For the text-containing cell, return its midpoint in (X, Y) coordinate format. 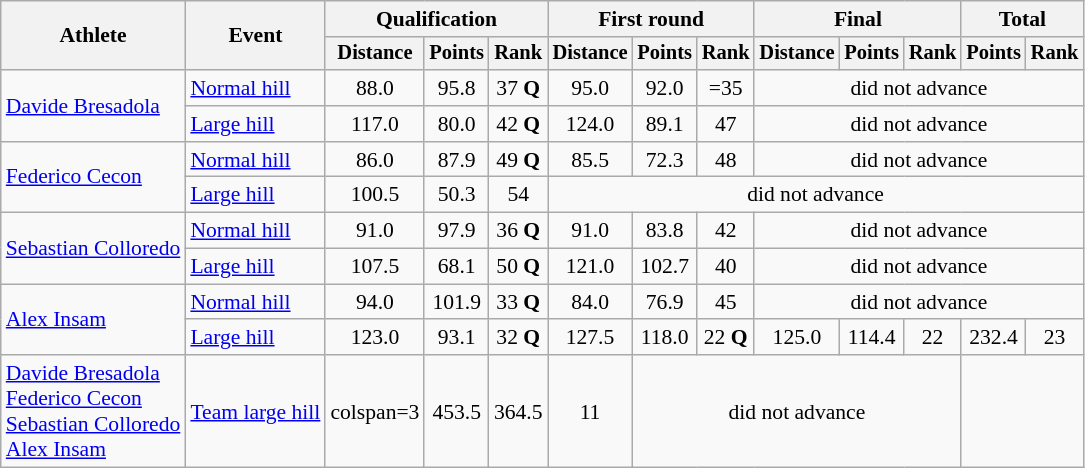
Davide BresadolaFederico CeconSebastian ColloredoAlex Insam (94, 411)
Alex Insam (94, 320)
Federico Cecon (94, 178)
89.1 (664, 124)
48 (726, 160)
50 Q (518, 267)
95.8 (456, 88)
121.0 (590, 267)
23 (1055, 338)
Total (1022, 19)
87.9 (456, 160)
83.8 (664, 231)
107.5 (374, 267)
124.0 (590, 124)
114.4 (871, 338)
76.9 (664, 302)
88.0 (374, 88)
45 (726, 302)
colspan=3 (374, 411)
68.1 (456, 267)
101.9 (456, 302)
102.7 (664, 267)
364.5 (518, 411)
32 Q (518, 338)
84.0 (590, 302)
94.0 (374, 302)
Team large hill (255, 411)
72.3 (664, 160)
125.0 (796, 338)
80.0 (456, 124)
Athlete (94, 36)
22 (933, 338)
54 (518, 195)
36 Q (518, 231)
=35 (726, 88)
37 Q (518, 88)
49 Q (518, 160)
118.0 (664, 338)
97.9 (456, 231)
22 Q (726, 338)
First round (652, 19)
123.0 (374, 338)
100.5 (374, 195)
11 (590, 411)
Davide Bresadola (94, 106)
Final (858, 19)
127.5 (590, 338)
95.0 (590, 88)
42 (726, 231)
50.3 (456, 195)
42 Q (518, 124)
117.0 (374, 124)
93.1 (456, 338)
Event (255, 36)
453.5 (456, 411)
Sebastian Colloredo (94, 248)
232.4 (993, 338)
86.0 (374, 160)
85.5 (590, 160)
Qualification (436, 19)
33 Q (518, 302)
92.0 (664, 88)
40 (726, 267)
47 (726, 124)
